Determine the (x, y) coordinate at the center of the cell enclosing the given text.  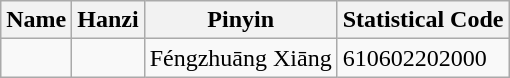
Féngzhuāng Xiāng (240, 58)
Hanzi (108, 20)
Pinyin (240, 20)
Name (36, 20)
610602202000 (423, 58)
Statistical Code (423, 20)
